Find where the given text appears and provide that cell's center as [X, Y] coordinate. 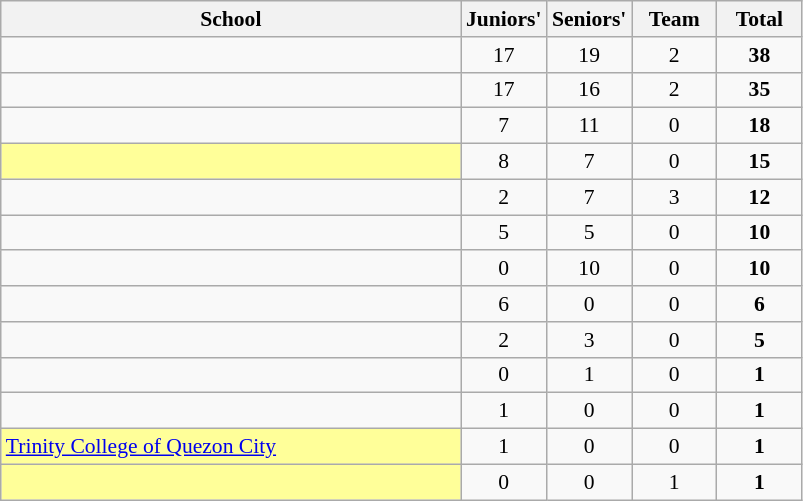
38 [760, 55]
12 [760, 197]
18 [760, 126]
16 [590, 90]
35 [760, 90]
Juniors' [504, 19]
8 [504, 162]
19 [590, 55]
School [231, 19]
15 [760, 162]
11 [590, 126]
Trinity College of Quezon City [231, 447]
Team [674, 19]
Total [760, 19]
Seniors' [590, 19]
